Search for the cell housing the specified text and yield its [x, y] center coordinate. 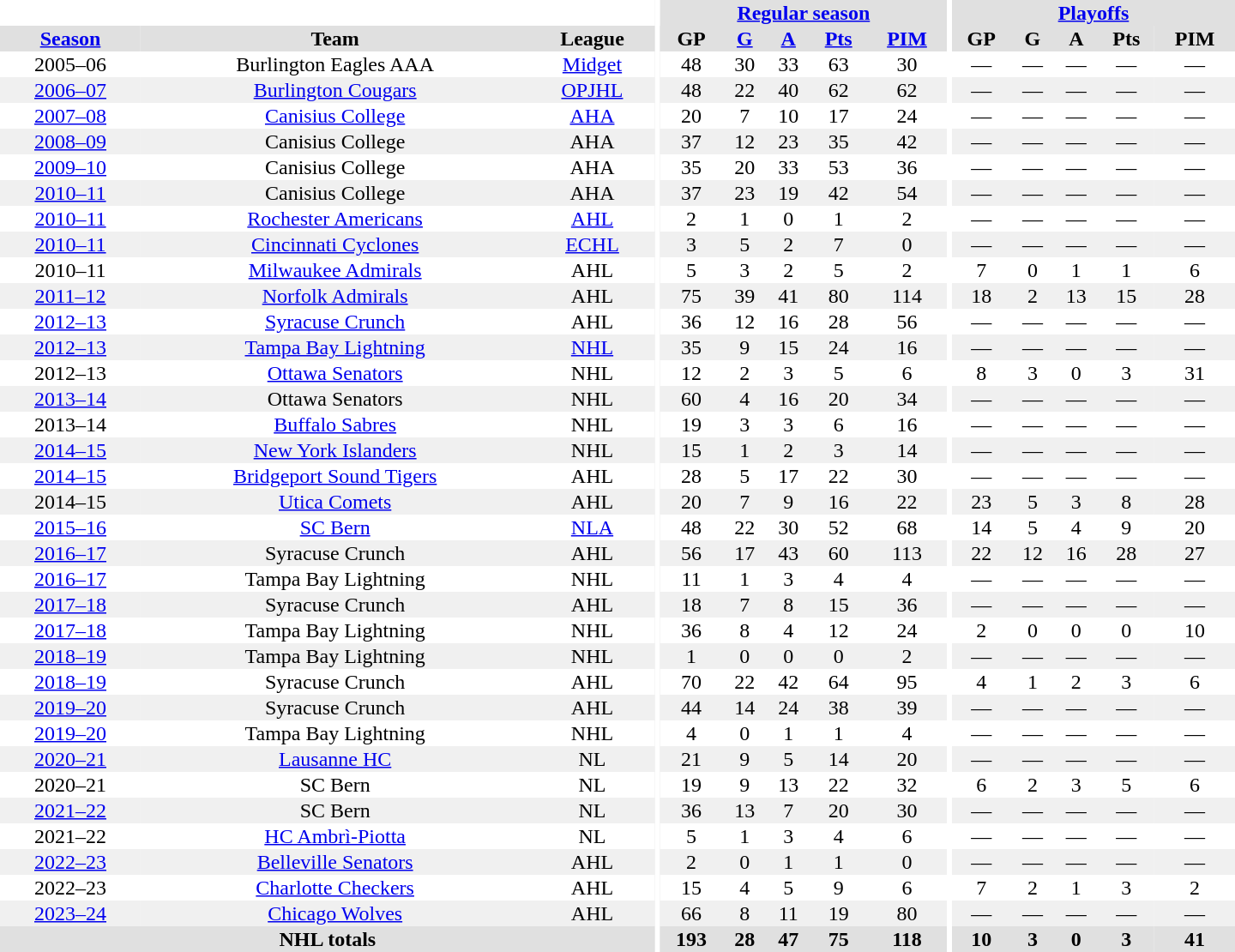
47 [789, 939]
193 [691, 939]
2008–09 [70, 142]
OPJHL [592, 90]
95 [907, 682]
54 [907, 193]
70 [691, 682]
Season [70, 39]
League [592, 39]
21 [691, 759]
2011–12 [70, 296]
Belleville Senators [334, 862]
Lausanne HC [334, 759]
Rochester Americans [334, 219]
Burlington Cougars [334, 90]
53 [839, 167]
Playoffs [1093, 13]
44 [691, 708]
Regular season [803, 13]
2023–24 [70, 913]
Utica Comets [334, 502]
27 [1195, 553]
38 [839, 708]
Milwaukee Admirals [334, 270]
Norfolk Admirals [334, 296]
ECHL [592, 244]
2009–10 [70, 167]
2006–07 [70, 90]
66 [691, 913]
Midget [592, 64]
40 [789, 90]
Cincinnati Cyclones [334, 244]
New York Islanders [334, 450]
Charlotte Checkers [334, 888]
2015–16 [70, 527]
31 [1195, 373]
NHL totals [328, 939]
114 [907, 296]
43 [789, 553]
2007–08 [70, 116]
68 [907, 527]
Bridgeport Sound Tigers [334, 476]
Chicago Wolves [334, 913]
34 [907, 399]
Burlington Eagles AAA [334, 64]
2005–06 [70, 64]
63 [839, 64]
64 [839, 682]
NLA [592, 527]
32 [907, 785]
113 [907, 553]
118 [907, 939]
HC Ambrì-Piotta [334, 836]
52 [839, 527]
Team [334, 39]
Buffalo Sabres [334, 425]
